Search for the cell housing the specified text and yield its [X, Y] center coordinate. 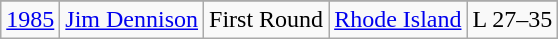
Rhode Island [398, 20]
1985 [30, 20]
First Round [266, 20]
L 27–35 [512, 20]
Jim Dennison [132, 20]
